For the text-containing cell, return its midpoint in (X, Y) coordinate format. 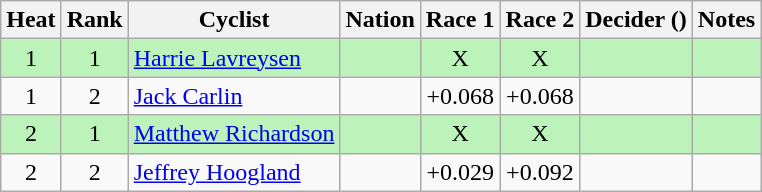
Harrie Lavreysen (234, 58)
+0.092 (540, 172)
Jack Carlin (234, 96)
Jeffrey Hoogland (234, 172)
Rank (94, 20)
Race 2 (540, 20)
Notes (726, 20)
Heat (31, 20)
Cyclist (234, 20)
Decider () (636, 20)
Matthew Richardson (234, 134)
Nation (380, 20)
Race 1 (460, 20)
+0.029 (460, 172)
